Find where the given text appears and provide that cell's center as [X, Y] coordinate. 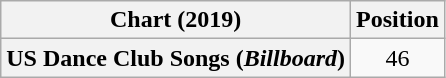
Chart (2019) [176, 20]
Position [398, 20]
US Dance Club Songs (Billboard) [176, 58]
46 [398, 58]
